Capture the cell that displays the provided text and extract its (X, Y) central coordinate. 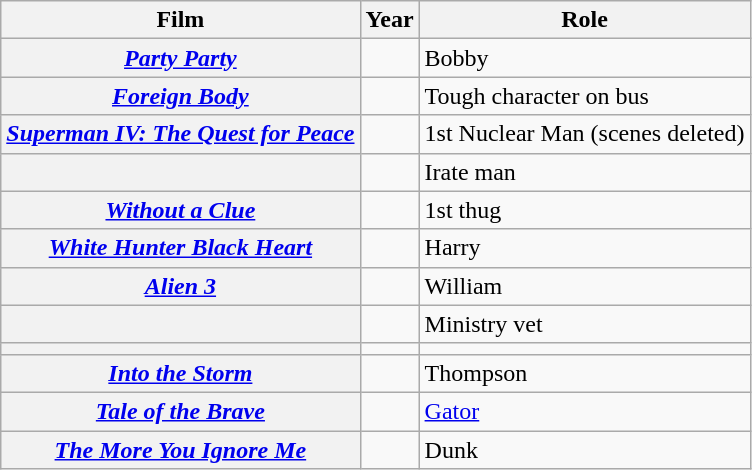
Tale of the Brave (180, 411)
1st thug (584, 210)
Irate man (584, 172)
Into the Storm (180, 373)
Gator (584, 411)
Foreign Body (180, 96)
Thompson (584, 373)
Tough character on bus (584, 96)
Dunk (584, 449)
Alien 3 (180, 286)
Party Party (180, 58)
Year (390, 20)
William (584, 286)
White Hunter Black Heart (180, 248)
The More You Ignore Me (180, 449)
1st Nuclear Man (scenes deleted) (584, 134)
Role (584, 20)
Bobby (584, 58)
Harry (584, 248)
Without a Clue (180, 210)
Ministry vet (584, 324)
Film (180, 20)
Superman IV: The Quest for Peace (180, 134)
